Detect which cell encompasses the target text, then output its (X, Y) center coordinate. 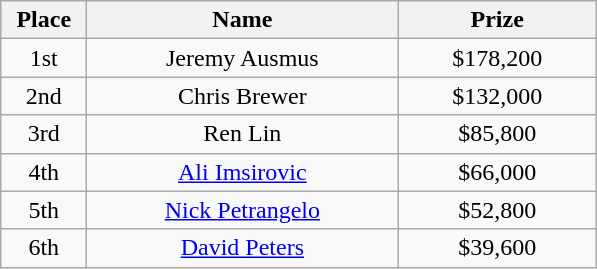
3rd (44, 134)
$178,200 (498, 58)
Name (242, 20)
Ali Imsirovic (242, 172)
Chris Brewer (242, 96)
Ren Lin (242, 134)
$132,000 (498, 96)
Nick Petrangelo (242, 210)
2nd (44, 96)
Prize (498, 20)
Place (44, 20)
$39,600 (498, 248)
David Peters (242, 248)
4th (44, 172)
$52,800 (498, 210)
5th (44, 210)
$66,000 (498, 172)
6th (44, 248)
1st (44, 58)
Jeremy Ausmus (242, 58)
$85,800 (498, 134)
